From the cell containing the given text, extract its center point as (x, y) coordinate. 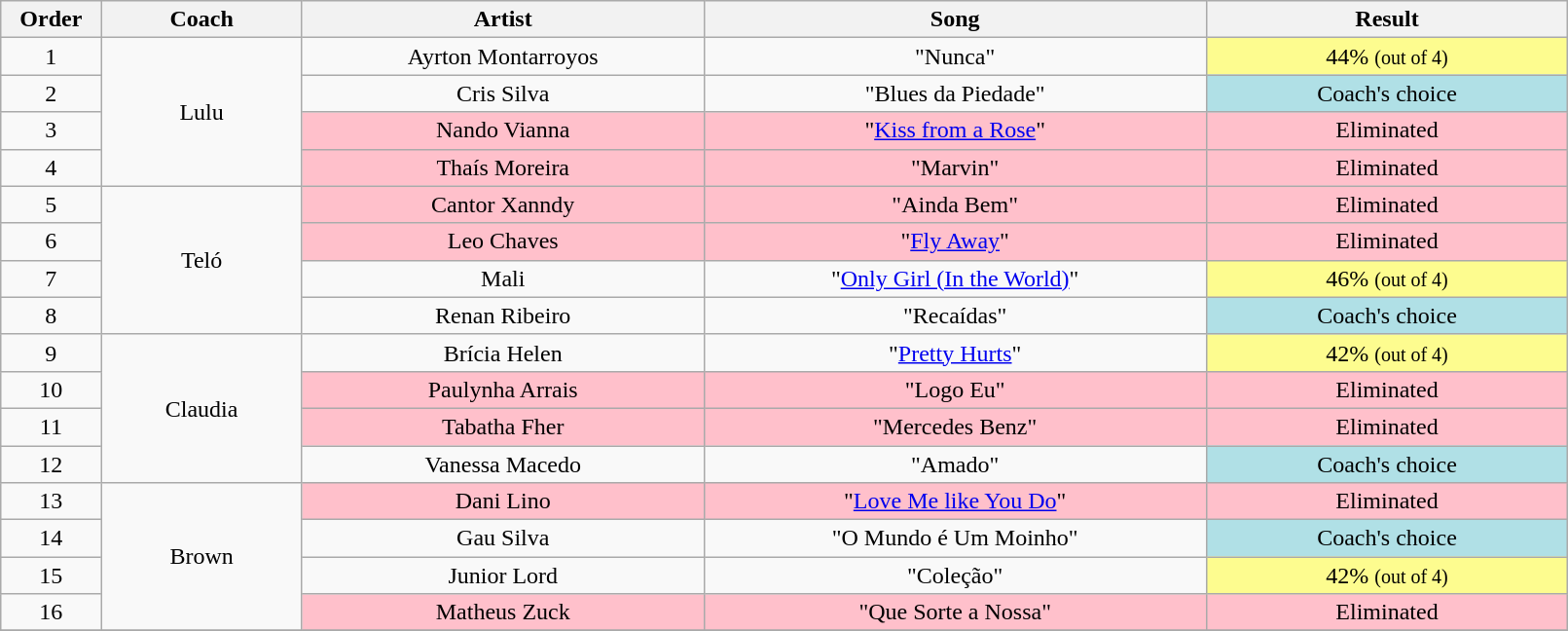
Leo Chaves (502, 241)
9 (51, 353)
"Logo Eu" (955, 390)
44% (out of 4) (1387, 56)
16 (51, 612)
Song (955, 19)
Paulynha Arrais (502, 390)
"Love Me like You Do" (955, 501)
Order (51, 19)
"O Mundo é Um Moinho" (955, 538)
Junior Lord (502, 575)
Gau Silva (502, 538)
12 (51, 464)
6 (51, 241)
"Fly Away" (955, 241)
4 (51, 167)
"Recaídas" (955, 315)
"Nunca" (955, 56)
13 (51, 501)
Mali (502, 278)
8 (51, 315)
14 (51, 538)
"Pretty Hurts" (955, 353)
Vanessa Macedo (502, 464)
Coach (201, 19)
Matheus Zuck (502, 612)
"Only Girl (In the World)" (955, 278)
46% (out of 4) (1387, 278)
Artist (502, 19)
"Kiss from a Rose" (955, 130)
Cantor Xanndy (502, 204)
Thaís Moreira (502, 167)
3 (51, 130)
Teló (201, 260)
Ayrton Montarroyos (502, 56)
"Marvin" (955, 167)
"Coleção" (955, 575)
Dani Lino (502, 501)
"Blues da Piedade" (955, 93)
11 (51, 427)
"Que Sorte a Nossa" (955, 612)
"Ainda Bem" (955, 204)
Brícia Helen (502, 353)
Claudia (201, 408)
Result (1387, 19)
Lulu (201, 112)
Brown (201, 557)
"Mercedes Benz" (955, 427)
Nando Vianna (502, 130)
Cris Silva (502, 93)
7 (51, 278)
Renan Ribeiro (502, 315)
2 (51, 93)
5 (51, 204)
1 (51, 56)
10 (51, 390)
15 (51, 575)
Tabatha Fher (502, 427)
"Amado" (955, 464)
